Search for the cell housing the specified text and yield its [x, y] center coordinate. 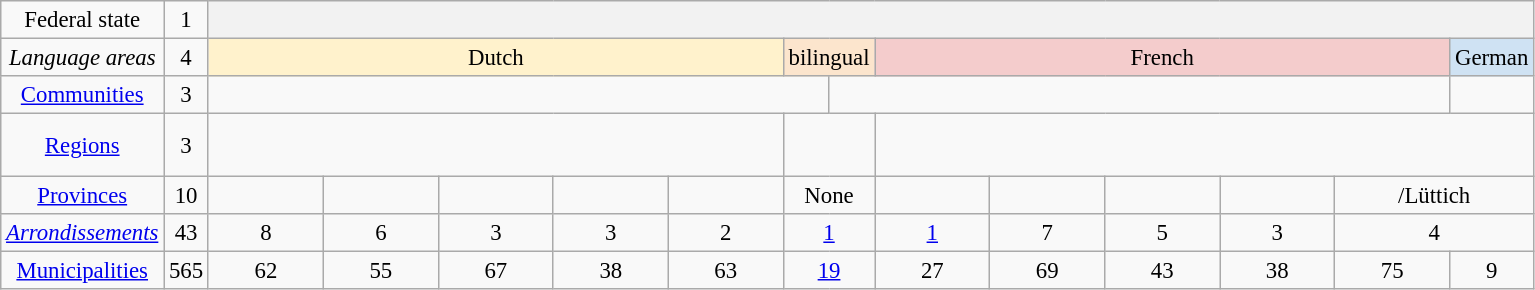
Language areas [82, 58]
55 [380, 271]
None [829, 196]
Communities [82, 95]
75 [1392, 271]
Dutch [496, 58]
565 [186, 271]
German [1492, 58]
62 [266, 271]
Provinces [82, 196]
63 [726, 271]
bilingual [829, 58]
5 [1162, 233]
/Lüttich [1434, 196]
2 [726, 233]
Regions [82, 146]
27 [932, 271]
Municipalities [82, 271]
9 [1492, 271]
6 [380, 233]
Federal state [82, 20]
Arrondissements [82, 233]
8 [266, 233]
10 [186, 196]
67 [496, 271]
French [1162, 58]
7 [1048, 233]
69 [1048, 271]
19 [829, 271]
